Find where the given text appears and provide that cell's center as [x, y] coordinate. 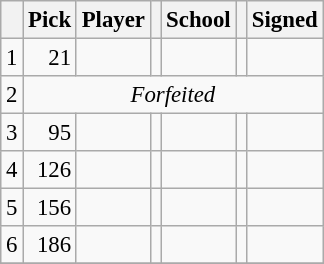
Pick [50, 20]
Player [113, 20]
4 [12, 170]
Signed [285, 20]
3 [12, 133]
1 [12, 58]
5 [12, 208]
Forfeited [173, 95]
6 [12, 245]
126 [50, 170]
2 [12, 95]
95 [50, 133]
186 [50, 245]
School [198, 20]
21 [50, 58]
156 [50, 208]
